For the text-containing cell, return its midpoint in (x, y) coordinate format. 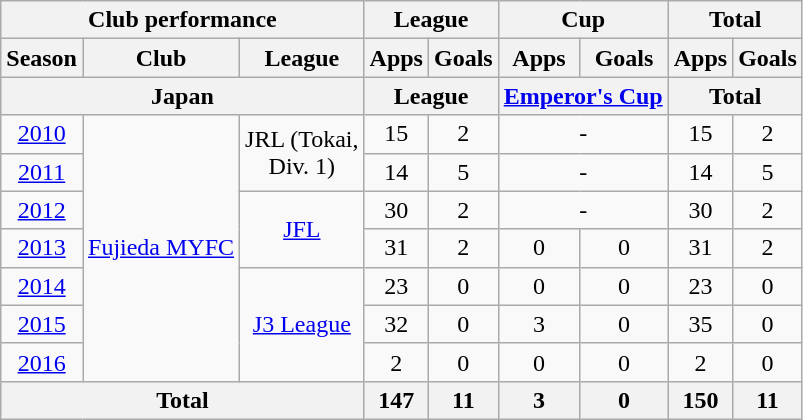
35 (700, 324)
Fujieda MYFC (160, 248)
Emperor's Cup (583, 96)
Season (42, 58)
2012 (42, 210)
2016 (42, 362)
Japan (182, 96)
J3 League (302, 324)
2013 (42, 248)
147 (396, 400)
2011 (42, 172)
2010 (42, 134)
150 (700, 400)
Club (160, 58)
JRL (Tokai,Div. 1) (302, 153)
JFL (302, 229)
32 (396, 324)
2014 (42, 286)
Cup (583, 20)
2015 (42, 324)
Club performance (182, 20)
